Pinpoint the cell where the given text exists, returning its [X, Y] midpoint coordinate. 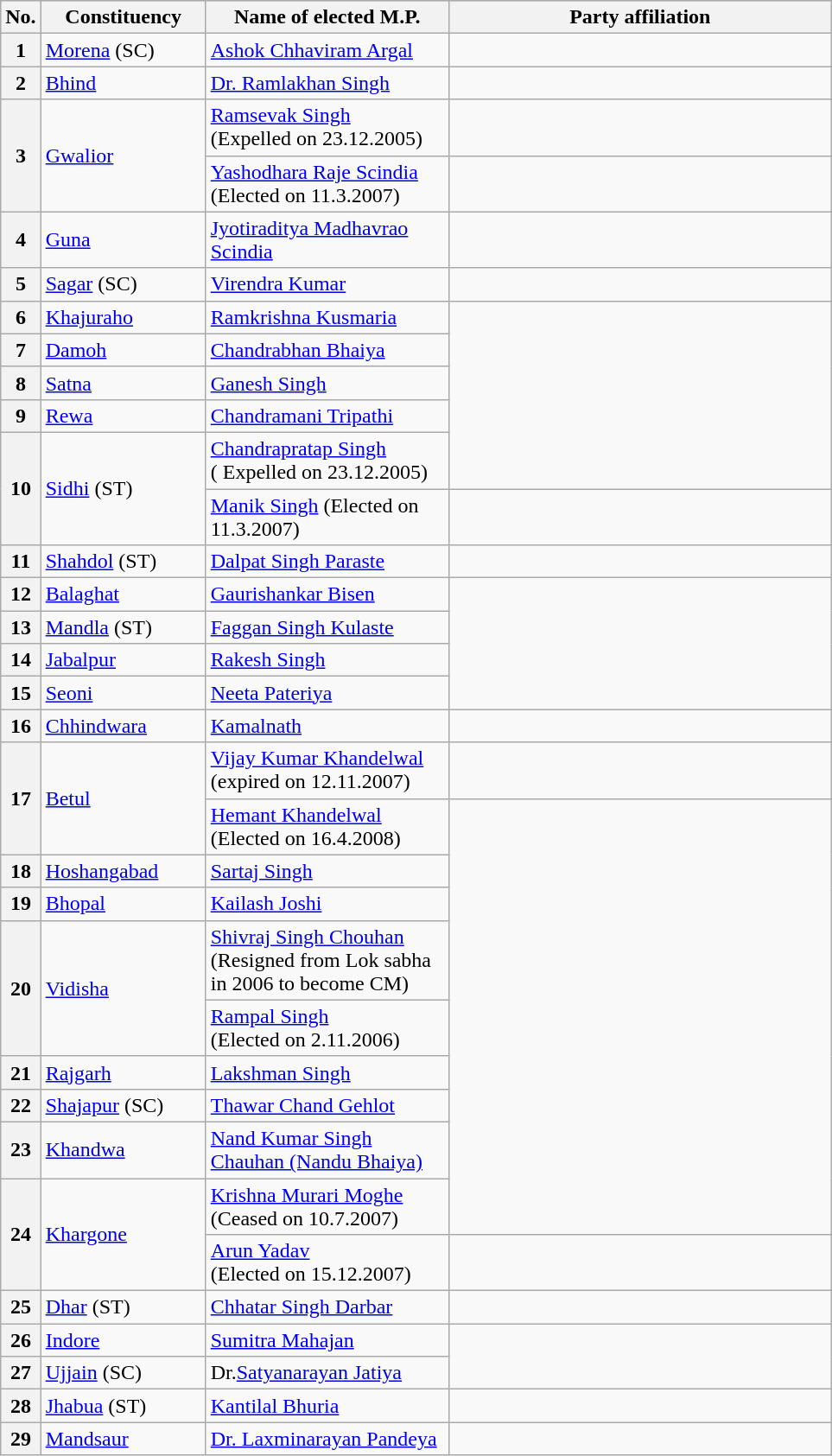
23 [21, 1149]
Shahdol (ST) [123, 562]
21 [21, 1072]
Khargone [123, 1235]
Chhindwara [123, 726]
Shajapur (SC) [123, 1105]
17 [21, 798]
Nand Kumar Singh Chauhan (Nandu Bhaiya) [327, 1149]
Kailash Joshi [327, 904]
11 [21, 562]
Hemant Khandelwal (Elected on 16.4.2008) [327, 826]
Balaghat [123, 594]
Mandsaur [123, 1439]
Rajgarh [123, 1072]
Dr. Ramlakhan Singh [327, 83]
19 [21, 904]
Guna [123, 240]
9 [21, 416]
Chandrapratap Singh( Expelled on 23.12.2005) [327, 460]
Dhar (ST) [123, 1307]
Ramsevak Singh(Expelled on 23.12.2005) [327, 128]
Sumitra Mahajan [327, 1340]
Rampal Singh(Elected on 2.11.2006) [327, 1028]
25 [21, 1307]
16 [21, 726]
Party affiliation [639, 17]
Manik Singh (Elected on 11.3.2007) [327, 517]
Jyotiraditya Madhavrao Scindia [327, 240]
Vidisha [123, 989]
Thawar Chand Gehlot [327, 1105]
Dr. Laxminarayan Pandeya [327, 1439]
Jabalpur [123, 660]
27 [21, 1373]
Virendra Kumar [327, 284]
Chandrabhan Bhaiya [327, 350]
20 [21, 989]
Constituency [123, 17]
Yashodhara Raje Scindia (Elected on 11.3.2007) [327, 183]
Faggan Singh Kulaste [327, 627]
Indore [123, 1340]
3 [21, 156]
Dr.Satyanarayan Jatiya [327, 1373]
14 [21, 660]
Betul [123, 798]
Bhind [123, 83]
Dalpat Singh Paraste [327, 562]
Ganesh Singh [327, 383]
Arun Yadav(Elected on 15.12.2007) [327, 1263]
Neeta Pateriya [327, 693]
Bhopal [123, 904]
Chandramani Tripathi [327, 416]
Morena (SC) [123, 50]
Chhatar Singh Darbar [327, 1307]
Sagar (SC) [123, 284]
Rewa [123, 416]
Ramkrishna Kusmaria [327, 317]
Seoni [123, 693]
Rakesh Singh [327, 660]
6 [21, 317]
Gaurishankar Bisen [327, 594]
Khajuraho [123, 317]
7 [21, 350]
Shivraj Singh Chouhan(Resigned from Lok sabha in 2006 to become CM) [327, 960]
Ashok Chhaviram Argal [327, 50]
Kamalnath [327, 726]
Kantilal Bhuria [327, 1406]
Sartaj Singh [327, 871]
Satna [123, 383]
13 [21, 627]
12 [21, 594]
28 [21, 1406]
Sidhi (ST) [123, 488]
24 [21, 1235]
22 [21, 1105]
15 [21, 693]
Mandla (ST) [123, 627]
Hoshangabad [123, 871]
Vijay Kumar Khandelwal (expired on 12.11.2007) [327, 771]
10 [21, 488]
Damoh [123, 350]
8 [21, 383]
Krishna Murari Moghe(Ceased on 10.7.2007) [327, 1206]
Ujjain (SC) [123, 1373]
1 [21, 50]
4 [21, 240]
18 [21, 871]
Gwalior [123, 156]
5 [21, 284]
Khandwa [123, 1149]
No. [21, 17]
Name of elected M.P. [327, 17]
2 [21, 83]
26 [21, 1340]
Jhabua (ST) [123, 1406]
Lakshman Singh [327, 1072]
29 [21, 1439]
